Capture the cell that displays the provided text and extract its [X, Y] central coordinate. 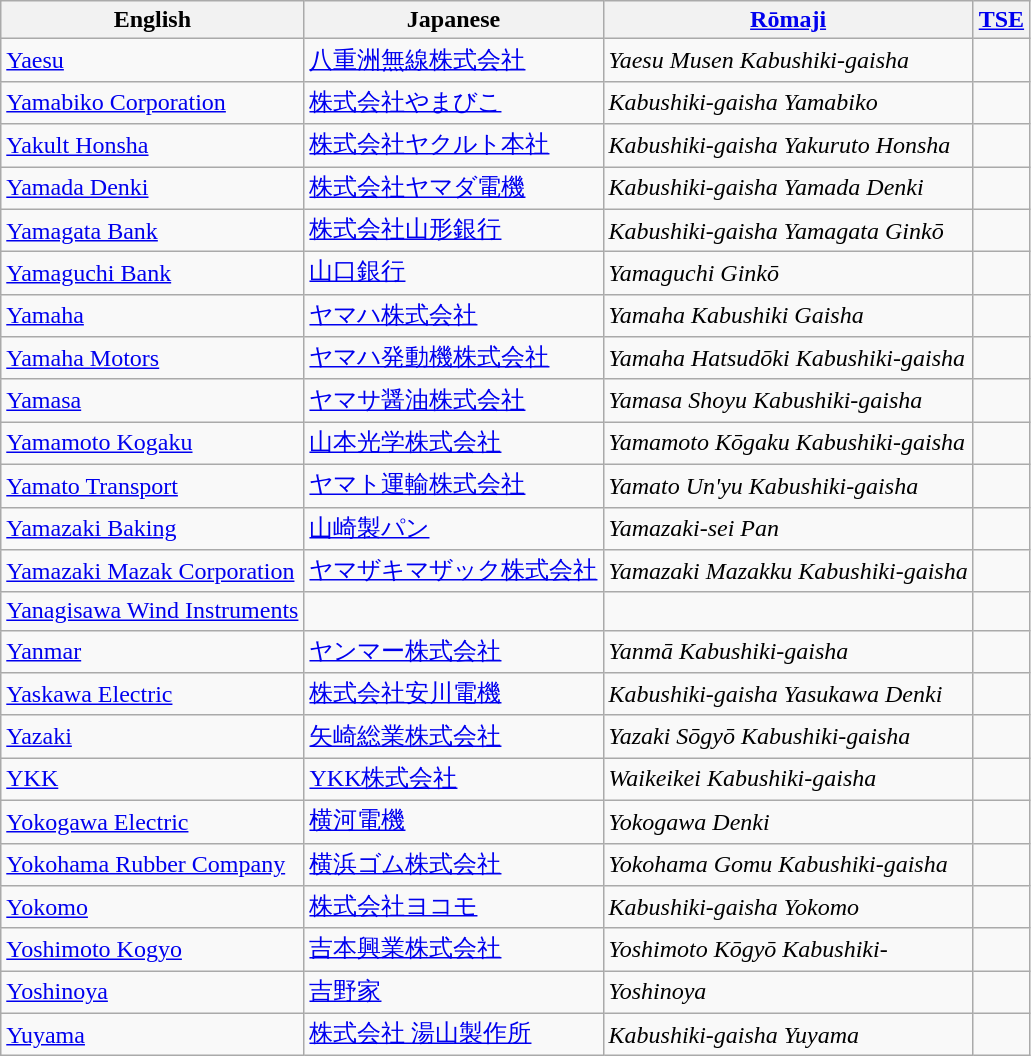
矢崎総業株式会社 [454, 736]
Yamaha Hatsudōki Kabushiki-gaisha [788, 358]
Yamabiko Corporation [152, 102]
Yakult Honsha [152, 146]
Yaesu Musen Kabushiki-gaisha [788, 60]
Yamaguchi Ginkō [788, 274]
TSE [1001, 20]
Yanagisawa Wind Instruments [152, 611]
Yaesu [152, 60]
Yokohama Rubber Company [152, 864]
ヤンマー株式会社 [454, 652]
Yanmā Kabushiki-gaisha [788, 652]
ヤマサ醤油株式会社 [454, 400]
Yamasa [152, 400]
吉野家 [454, 992]
English [152, 20]
Yamato Un'yu Kabushiki-gaisha [788, 486]
Yamamoto Kogaku [152, 444]
Yamaguchi Bank [152, 274]
株式会社 湯山製作所 [454, 1034]
Yamaha [152, 316]
山口銀行 [454, 274]
Yanmar [152, 652]
Yokogawa Denki [788, 822]
Yazaki [152, 736]
Rōmaji [788, 20]
横河電機 [454, 822]
Kabushiki-gaisha Yakuruto Honsha [788, 146]
Yokogawa Electric [152, 822]
Yamazaki-sei Pan [788, 528]
株式会社ヨコモ [454, 908]
株式会社ヤクルト本社 [454, 146]
ヤマト運輸株式会社 [454, 486]
Yamamoto Kōgaku Kabushiki-gaisha [788, 444]
Kabushiki-gaisha Yamada Denki [788, 188]
Yaskawa Electric [152, 694]
YKK [152, 780]
Yamaha Kabushiki Gaisha [788, 316]
Yoshimoto Kōgyō Kabushiki- [788, 950]
ヤマハ株式会社 [454, 316]
株式会社ヤマダ電機 [454, 188]
株式会社山形銀行 [454, 230]
Yamasa Shoyu Kabushiki-gaisha [788, 400]
八重洲無線株式会社 [454, 60]
Yamazaki Mazak Corporation [152, 572]
Yuyama [152, 1034]
ヤマザキマザック株式会社 [454, 572]
Yamagata Bank [152, 230]
Yamazaki Baking [152, 528]
横浜ゴム株式会社 [454, 864]
Yoshimoto Kogyo [152, 950]
Kabushiki-gaisha Yamabiko [788, 102]
YKK株式会社 [454, 780]
Yazaki Sōgyō Kabushiki-gaisha [788, 736]
Waikeikei Kabushiki-gaisha [788, 780]
ヤマハ発動機株式会社 [454, 358]
Kabushiki-gaisha Yokomo [788, 908]
Kabushiki-gaisha Yuyama [788, 1034]
Japanese [454, 20]
株式会社安川電機 [454, 694]
山崎製パン [454, 528]
Yamato Transport [152, 486]
Yamazaki Mazakku Kabushiki-gaisha [788, 572]
山本光学株式会社 [454, 444]
Yokohama Gomu Kabushiki-gaisha [788, 864]
株式会社やまびこ [454, 102]
Kabushiki-gaisha Yasukawa Denki [788, 694]
吉本興業株式会社 [454, 950]
Kabushiki-gaisha Yamagata Ginkō [788, 230]
Yokomo [152, 908]
Yamaha Motors [152, 358]
Yamada Denki [152, 188]
